Capture the cell that displays the provided text and extract its (X, Y) central coordinate. 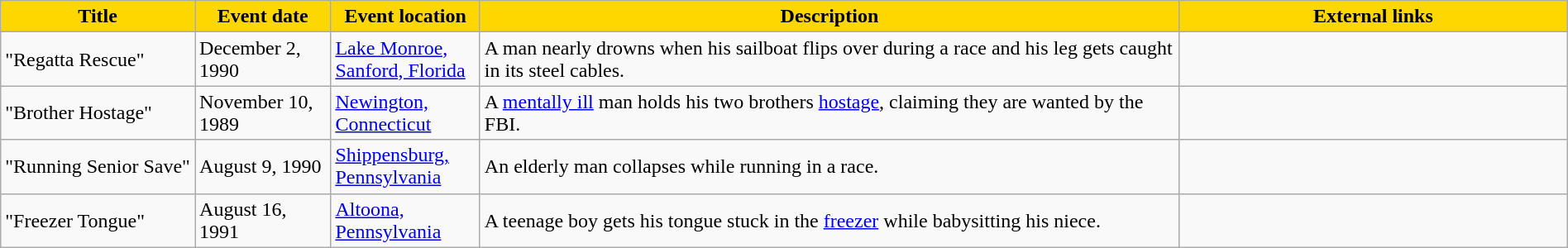
December 2, 1990 (263, 60)
A teenage boy gets his tongue stuck in the freezer while babysitting his niece. (829, 220)
Newington, Connecticut (405, 112)
External links (1374, 17)
August 16, 1991 (263, 220)
A mentally ill man holds his two brothers hostage, claiming they are wanted by the FBI. (829, 112)
Shippensburg, Pennsylvania (405, 167)
November 10, 1989 (263, 112)
Event date (263, 17)
"Freezer Tongue" (98, 220)
August 9, 1990 (263, 167)
Title (98, 17)
A man nearly drowns when his sailboat flips over during a race and his leg gets caught in its steel cables. (829, 60)
"Running Senior Save" (98, 167)
"Brother Hostage" (98, 112)
"Regatta Rescue" (98, 60)
Lake Monroe, Sanford, Florida (405, 60)
An elderly man collapses while running in a race. (829, 167)
Altoona, Pennsylvania (405, 220)
Event location (405, 17)
Description (829, 17)
